Extract the [x, y] coordinate from the center of the cell holding the provided text.  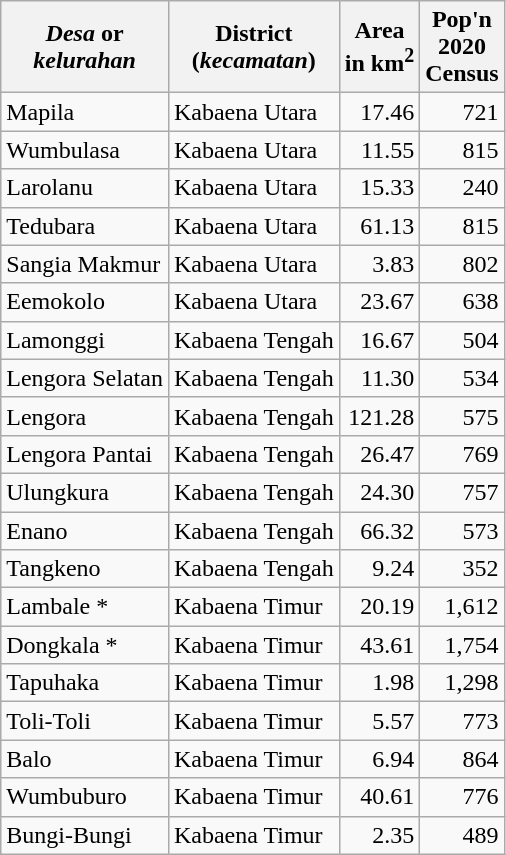
District (kecamatan) [254, 47]
Toli-Toli [85, 721]
Larolanu [85, 188]
Mapila [85, 112]
Wumbulasa [85, 150]
40.61 [379, 797]
26.47 [379, 454]
16.67 [379, 340]
6.94 [379, 759]
17.46 [379, 112]
776 [462, 797]
Bungi-Bungi [85, 835]
9.24 [379, 569]
Lengora Selatan [85, 378]
20.19 [379, 607]
534 [462, 378]
Lamonggi [85, 340]
2.35 [379, 835]
240 [462, 188]
Area in km2 [379, 47]
15.33 [379, 188]
773 [462, 721]
23.67 [379, 302]
Eemokolo [85, 302]
11.55 [379, 150]
Sangia Makmur [85, 264]
504 [462, 340]
5.57 [379, 721]
575 [462, 416]
1.98 [379, 683]
Tangkeno [85, 569]
864 [462, 759]
489 [462, 835]
1,754 [462, 645]
1,612 [462, 607]
Lengora Pantai [85, 454]
Pop'n 2020Census [462, 47]
Balo [85, 759]
769 [462, 454]
43.61 [379, 645]
Tapuhaka [85, 683]
802 [462, 264]
721 [462, 112]
638 [462, 302]
Tedubara [85, 226]
11.30 [379, 378]
Desa or kelurahan [85, 47]
Lengora [85, 416]
3.83 [379, 264]
352 [462, 569]
757 [462, 492]
Lambale * [85, 607]
Dongkala * [85, 645]
Enano [85, 531]
61.13 [379, 226]
24.30 [379, 492]
1,298 [462, 683]
66.32 [379, 531]
Ulungkura [85, 492]
121.28 [379, 416]
573 [462, 531]
Wumbuburo [85, 797]
